Output the [X, Y] coordinate of the center of the cell containing the given text.  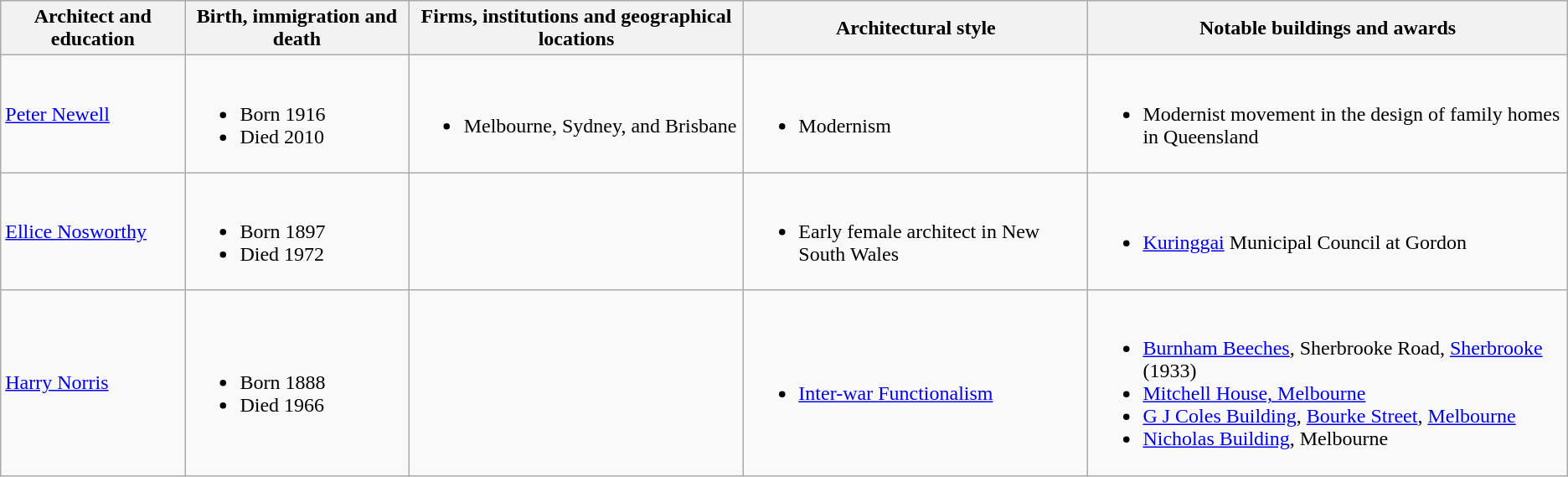
Born 1897Died 1972 [297, 231]
Harry Norris [93, 382]
Modernist movement in the design of family homes in Queensland [1328, 114]
Birth, immigration and death [297, 29]
Inter-war Functionalism [916, 382]
Born 1888Died 1966 [297, 382]
Architectural style [916, 29]
Firms, institutions and geographical locations [576, 29]
Modernism [916, 114]
Ellice Nosworthy [93, 231]
Kuringgai Municipal Council at Gordon [1328, 231]
Architect and education [93, 29]
Melbourne, Sydney, and Brisbane [576, 114]
Peter Newell [93, 114]
Notable buildings and awards [1328, 29]
Born 1916Died 2010 [297, 114]
Burnham Beeches, Sherbrooke Road, Sherbrooke (1933)Mitchell House, MelbourneG J Coles Building, Bourke Street, MelbourneNicholas Building, Melbourne [1328, 382]
Early female architect in New South Wales [916, 231]
